Provide the [x, y] coordinate of the cell's center where the given text is located.  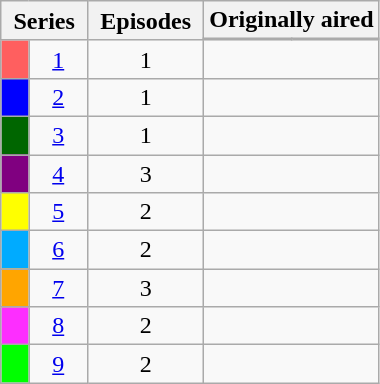
8 [58, 326]
4 [58, 173]
6 [58, 250]
9 [58, 364]
Originally aired [292, 20]
Series [44, 21]
7 [58, 288]
5 [58, 212]
Episodes [146, 21]
